Scan for the cell matching the given text and deliver its (x, y) coordinate at center. 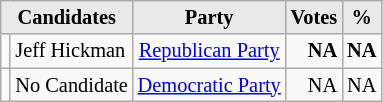
Republican Party (210, 51)
Party (210, 17)
Democratic Party (210, 85)
Jeff Hickman (71, 51)
No Candidate (71, 85)
Votes (314, 17)
Candidates (67, 17)
% (362, 17)
